Provide the (x, y) coordinate of the cell's center where the given text is located.  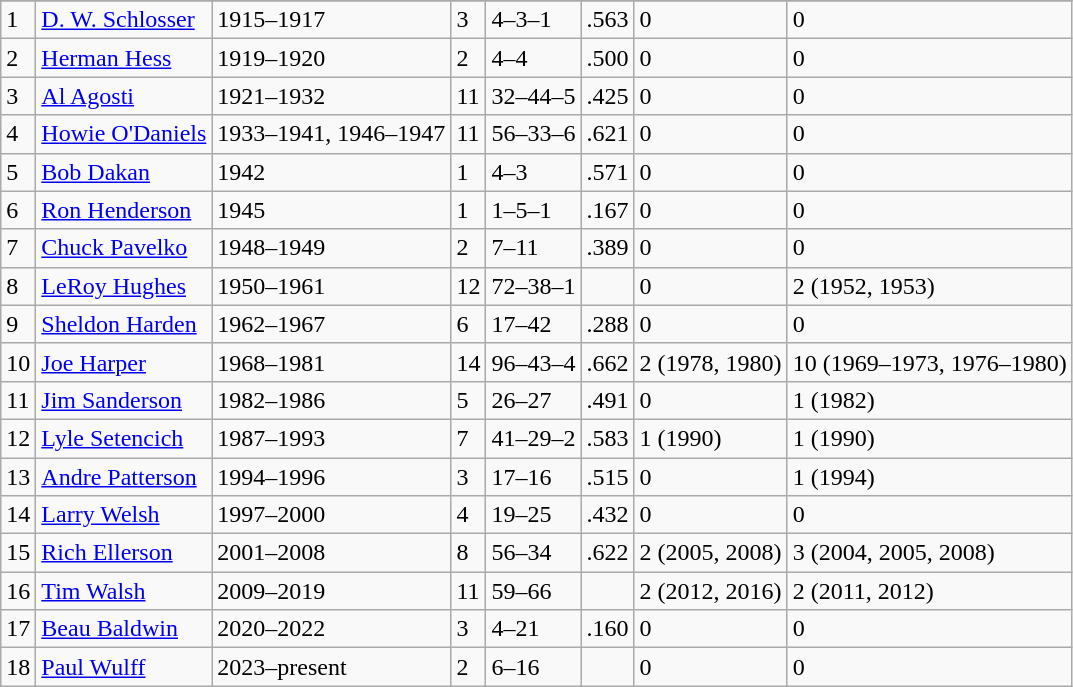
15 (18, 553)
4–21 (534, 629)
2 (2012, 2016) (710, 591)
2 (2011, 2012) (930, 591)
Tim Walsh (124, 591)
2009–2019 (332, 591)
LeRoy Hughes (124, 286)
17 (18, 629)
3 (2004, 2005, 2008) (930, 553)
Beau Baldwin (124, 629)
.563 (608, 20)
4–3 (534, 172)
19–25 (534, 515)
1982–1986 (332, 400)
Larry Welsh (124, 515)
13 (18, 477)
17–42 (534, 324)
Lyle Setencich (124, 438)
.288 (608, 324)
2 (1978, 1980) (710, 362)
1997–2000 (332, 515)
1 (1994) (930, 477)
.167 (608, 210)
.571 (608, 172)
Bob Dakan (124, 172)
56–33–6 (534, 134)
1 (1982) (930, 400)
1945 (332, 210)
2023–present (332, 667)
96–43–4 (534, 362)
1962–1967 (332, 324)
Chuck Pavelko (124, 248)
9 (18, 324)
Andre Patterson (124, 477)
72–38–1 (534, 286)
32–44–5 (534, 96)
.583 (608, 438)
Ron Henderson (124, 210)
1–5–1 (534, 210)
18 (18, 667)
2 (2005, 2008) (710, 553)
2001–2008 (332, 553)
1942 (332, 172)
41–29–2 (534, 438)
.425 (608, 96)
1994–1996 (332, 477)
4–3–1 (534, 20)
.500 (608, 58)
.662 (608, 362)
56–34 (534, 553)
.622 (608, 553)
59–66 (534, 591)
Herman Hess (124, 58)
Jim Sanderson (124, 400)
1915–1917 (332, 20)
16 (18, 591)
Sheldon Harden (124, 324)
Al Agosti (124, 96)
17–16 (534, 477)
1950–1961 (332, 286)
Paul Wulff (124, 667)
1987–1993 (332, 438)
10 (1969–1973, 1976–1980) (930, 362)
2020–2022 (332, 629)
Rich Ellerson (124, 553)
D. W. Schlosser (124, 20)
.515 (608, 477)
Howie O'Daniels (124, 134)
7–11 (534, 248)
6–16 (534, 667)
1919–1920 (332, 58)
.432 (608, 515)
26–27 (534, 400)
.160 (608, 629)
.491 (608, 400)
1933–1941, 1946–1947 (332, 134)
10 (18, 362)
.389 (608, 248)
1921–1932 (332, 96)
4–4 (534, 58)
1968–1981 (332, 362)
2 (1952, 1953) (930, 286)
.621 (608, 134)
1948–1949 (332, 248)
Joe Harper (124, 362)
